Scan for the cell matching the given text and deliver its (x, y) coordinate at center. 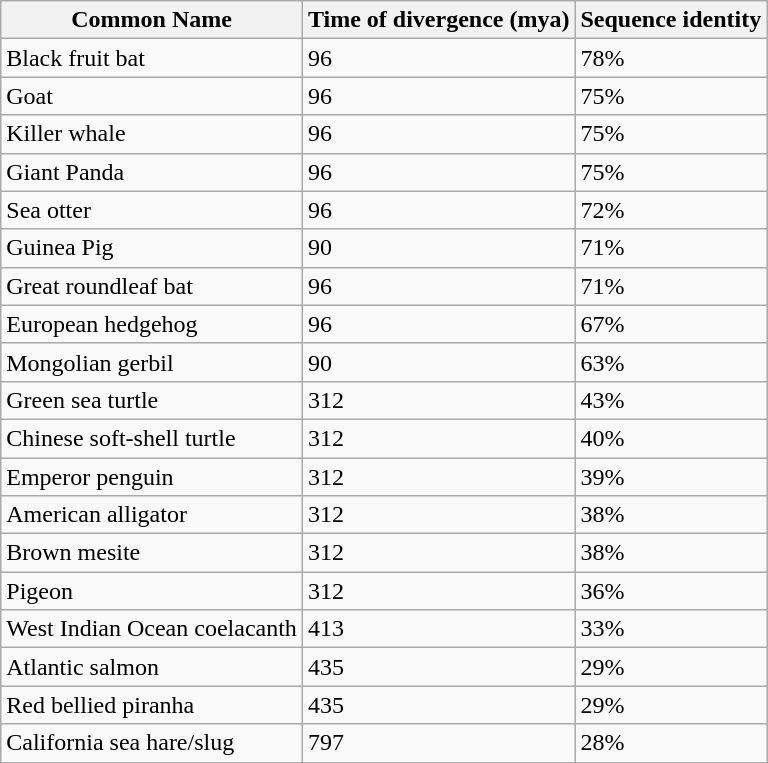
78% (671, 58)
Great roundleaf bat (152, 286)
39% (671, 477)
Guinea Pig (152, 248)
413 (438, 629)
Green sea turtle (152, 400)
Mongolian gerbil (152, 362)
Common Name (152, 20)
American alligator (152, 515)
West Indian Ocean coelacanth (152, 629)
72% (671, 210)
Atlantic salmon (152, 667)
Sea otter (152, 210)
Black fruit bat (152, 58)
Killer whale (152, 134)
Chinese soft-shell turtle (152, 438)
California sea hare/slug (152, 743)
Time of divergence (mya) (438, 20)
67% (671, 324)
40% (671, 438)
Sequence identity (671, 20)
797 (438, 743)
36% (671, 591)
33% (671, 629)
European hedgehog (152, 324)
Pigeon (152, 591)
Red bellied piranha (152, 705)
63% (671, 362)
Emperor penguin (152, 477)
Goat (152, 96)
Brown mesite (152, 553)
28% (671, 743)
43% (671, 400)
Giant Panda (152, 172)
